Extract the (x, y) coordinate from the center of the cell holding the provided text.  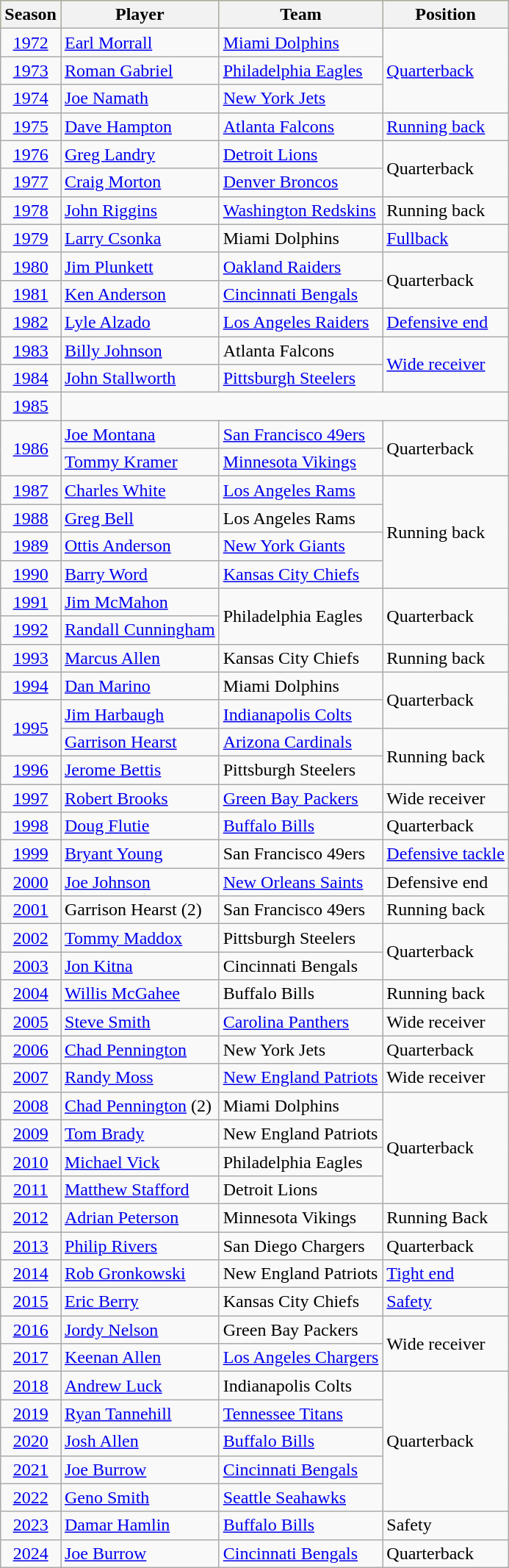
2021 (31, 1469)
Tommy Kramer (140, 462)
2003 (31, 966)
Joe Namath (140, 99)
Earl Morrall (140, 43)
Damar Hamlin (140, 1525)
Oakland Raiders (301, 266)
2015 (31, 1302)
Geno Smith (140, 1497)
Joe Johnson (140, 882)
1988 (31, 518)
1976 (31, 154)
1989 (31, 546)
2001 (31, 910)
2018 (31, 1386)
Tight end (446, 1274)
Garrison Hearst (2) (140, 910)
2023 (31, 1525)
Randall Cunningham (140, 630)
1990 (31, 574)
1987 (31, 490)
Dan Marino (140, 686)
1997 (31, 798)
Garrison Hearst (140, 742)
Jim McMahon (140, 602)
Running Back (446, 1217)
1993 (31, 658)
2004 (31, 994)
1998 (31, 826)
1983 (31, 351)
2020 (31, 1442)
Michael Vick (140, 1161)
2014 (31, 1274)
Season (31, 15)
1980 (31, 266)
Chad Pennington (140, 1050)
Dave Hampton (140, 126)
Lyle Alzado (140, 322)
Randy Moss (140, 1078)
Joe Montana (140, 434)
Eric Berry (140, 1302)
Greg Bell (140, 518)
Washington Redskins (301, 210)
2005 (31, 1022)
New York Giants (301, 546)
Billy Johnson (140, 351)
1975 (31, 126)
2000 (31, 882)
1994 (31, 686)
2022 (31, 1497)
1979 (31, 238)
2011 (31, 1189)
1982 (31, 322)
Barry Word (140, 574)
2006 (31, 1050)
Steve Smith (140, 1022)
1973 (31, 71)
1984 (31, 379)
1974 (31, 99)
2024 (31, 1553)
1995 (31, 728)
2012 (31, 1217)
Los Angeles Raiders (301, 322)
Doug Flutie (140, 826)
1981 (31, 294)
Ryan Tannehill (140, 1414)
Roman Gabriel (140, 71)
John Riggins (140, 210)
Adrian Peterson (140, 1217)
Bryant Young (140, 854)
Jerome Bettis (140, 770)
2008 (31, 1106)
Position (446, 15)
2009 (31, 1134)
2019 (31, 1414)
Willis McGahee (140, 994)
Denver Broncos (301, 182)
Rob Gronkowski (140, 1274)
Keenan Allen (140, 1358)
Jon Kitna (140, 966)
Jim Plunkett (140, 266)
Robert Brooks (140, 798)
Carolina Panthers (301, 1022)
Matthew Stafford (140, 1189)
1986 (31, 448)
Fullback (446, 238)
John Stallworth (140, 379)
2007 (31, 1078)
2017 (31, 1358)
Marcus Allen (140, 658)
Seattle Seahawks (301, 1497)
Ken Anderson (140, 294)
San Diego Chargers (301, 1246)
1978 (31, 210)
Jim Harbaugh (140, 714)
1991 (31, 602)
Greg Landry (140, 154)
Andrew Luck (140, 1386)
2002 (31, 938)
Jordy Nelson (140, 1330)
2016 (31, 1330)
Tennessee Titans (301, 1414)
Player (140, 15)
2013 (31, 1246)
Tom Brady (140, 1134)
Ottis Anderson (140, 546)
1972 (31, 43)
Arizona Cardinals (301, 742)
Craig Morton (140, 182)
Charles White (140, 490)
Team (301, 15)
1996 (31, 770)
Larry Csonka (140, 238)
New Orleans Saints (301, 882)
Chad Pennington (2) (140, 1106)
1999 (31, 854)
Defensive tackle (446, 854)
2010 (31, 1161)
Los Angeles Chargers (301, 1358)
1977 (31, 182)
Josh Allen (140, 1442)
1992 (31, 630)
1985 (31, 407)
Tommy Maddox (140, 938)
Philip Rivers (140, 1246)
